Return [x, y] of the center of cell containing provided text 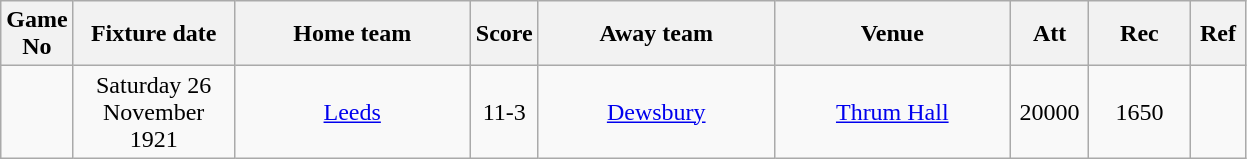
11-3 [504, 112]
Game No [37, 34]
Fixture date [154, 34]
Att [1050, 34]
Ref [1218, 34]
Rec [1140, 34]
Home team [352, 34]
1650 [1140, 112]
Venue [892, 34]
20000 [1050, 112]
Saturday 26 November 1921 [154, 112]
Away team [656, 34]
Leeds [352, 112]
Thrum Hall [892, 112]
Dewsbury [656, 112]
Score [504, 34]
